Provide the [X, Y] coordinate of the cell's center where the given text is located.  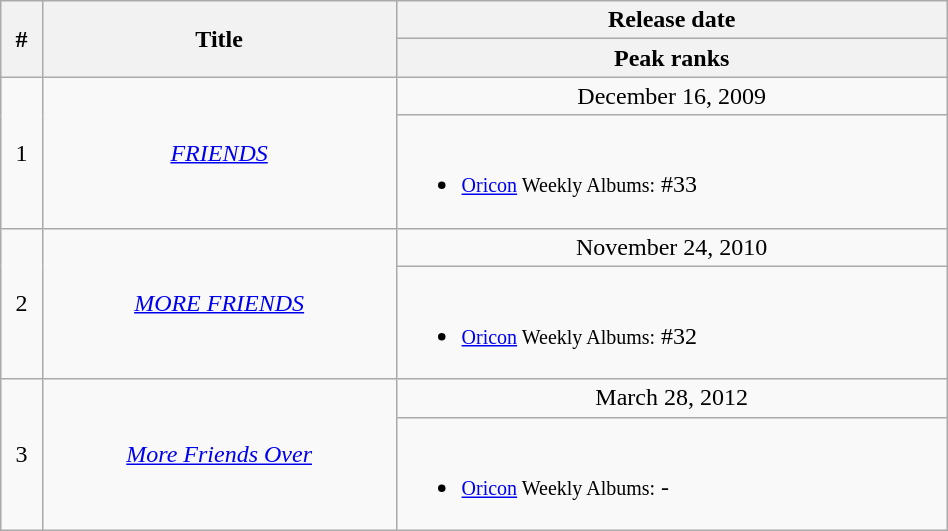
Oricon Weekly Albums: #32 [672, 322]
December 16, 2009 [672, 96]
Title [219, 39]
2 [22, 304]
Release date [672, 20]
Oricon Weekly Albums: #33 [672, 172]
FRIENDS [219, 152]
March 28, 2012 [672, 398]
# [22, 39]
Peak ranks [672, 58]
More Friends Over [219, 454]
November 24, 2010 [672, 247]
MORE FRIENDS [219, 304]
1 [22, 152]
3 [22, 454]
Oricon Weekly Albums: - [672, 474]
